Return the (X, Y) coordinate for the center point of the cell that contains the specified text.  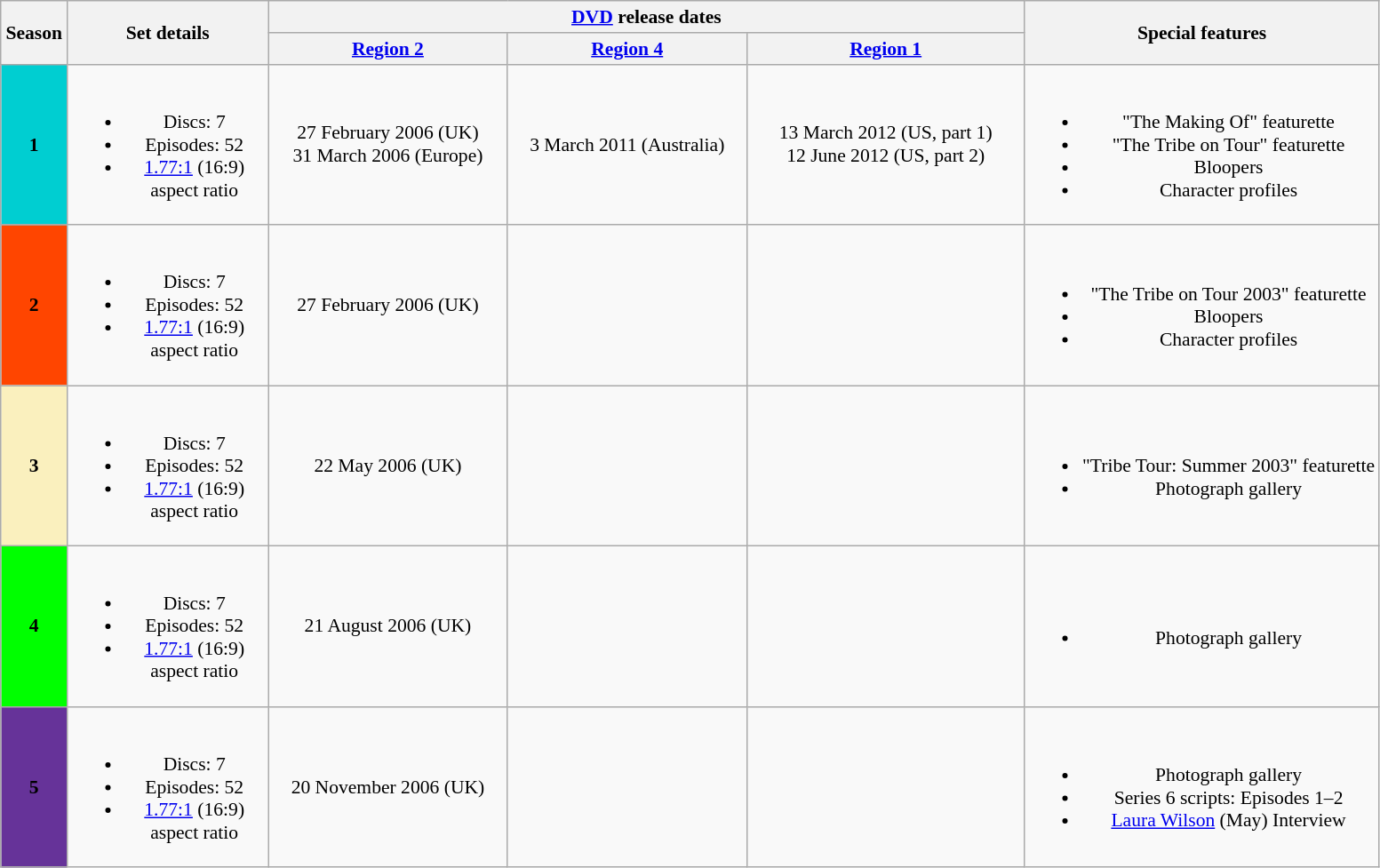
22 May 2006 (UK) (387, 466)
1 (34, 144)
Set details (168, 32)
13 March 2012 (US, part 1) 12 June 2012 (US, part 2) (885, 144)
3 March 2011 (Australia) (627, 144)
DVD release dates (647, 17)
2 (34, 306)
21 August 2006 (UK) (387, 627)
"Tribe Tour: Summer 2003" featurettePhotograph gallery (1201, 466)
Season (34, 32)
Special features (1201, 32)
5 (34, 787)
"The Tribe on Tour 2003" featuretteBloopersCharacter profiles (1201, 306)
"The Making Of" featurette"The Tribe on Tour" featuretteBloopersCharacter profiles (1201, 144)
27 February 2006 (UK) 31 March 2006 (Europe) (387, 144)
Photograph gallerySeries 6 scripts: Episodes 1–2Laura Wilson (May) Interview (1201, 787)
Region 2 (387, 49)
Region 4 (627, 49)
3 (34, 466)
Photograph gallery (1201, 627)
20 November 2006 (UK) (387, 787)
4 (34, 627)
27 February 2006 (UK) (387, 306)
Region 1 (885, 49)
